Return the (x, y) coordinate for the center point of the cell that contains the specified text.  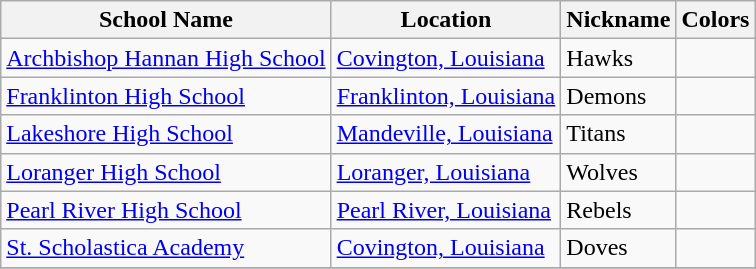
Pearl River High School (166, 210)
Doves (618, 248)
Titans (618, 134)
Location (446, 20)
Rebels (618, 210)
Hawks (618, 58)
Demons (618, 96)
Wolves (618, 172)
Franklinton, Louisiana (446, 96)
St. Scholastica Academy (166, 248)
Pearl River, Louisiana (446, 210)
Franklinton High School (166, 96)
Archbishop Hannan High School (166, 58)
Mandeville, Louisiana (446, 134)
Nickname (618, 20)
School Name (166, 20)
Loranger, Louisiana (446, 172)
Lakeshore High School (166, 134)
Colors (716, 20)
Loranger High School (166, 172)
